Detect which cell encompasses the target text, then output its (x, y) center coordinate. 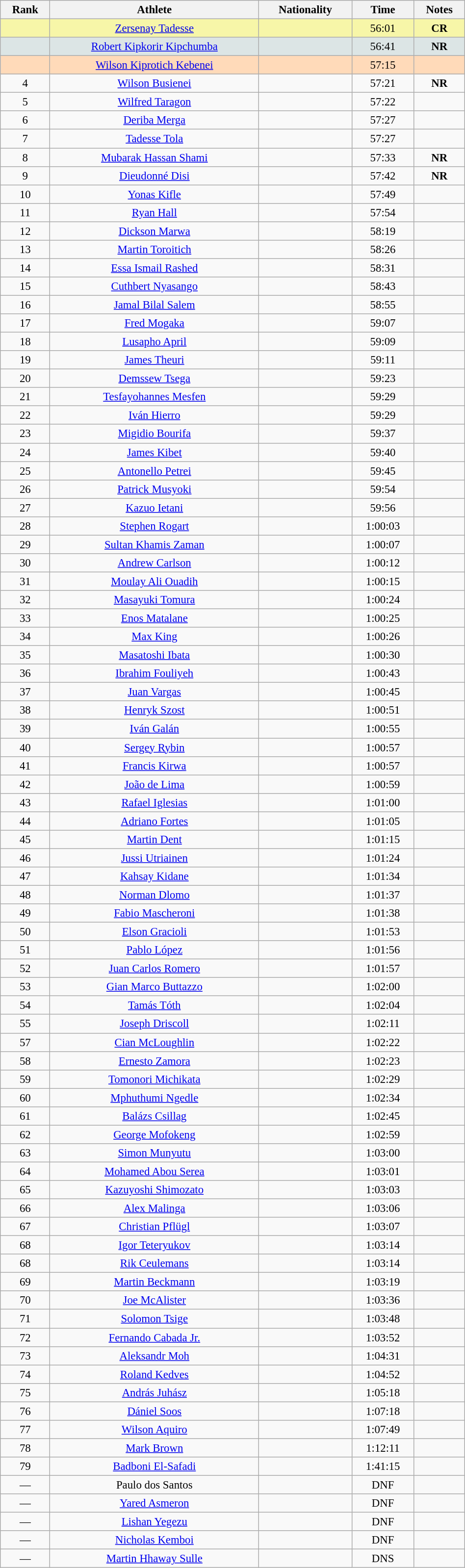
Kazuyoshi Shimozato (155, 1190)
Joseph Driscoll (155, 1024)
Nationality (305, 10)
75 (26, 1392)
33 (26, 618)
Notes (439, 10)
59:45 (383, 471)
17 (26, 323)
57:21 (383, 83)
Martin Toroitich (155, 250)
37 (26, 692)
Paulo dos Santos (155, 1485)
7 (26, 139)
10 (26, 194)
24 (26, 452)
16 (26, 305)
1:03:00 (383, 1153)
8 (26, 157)
20 (26, 379)
1:01:00 (383, 802)
71 (26, 1319)
46 (26, 858)
1:03:07 (383, 1227)
59:07 (383, 323)
Rik Ceulemans (155, 1263)
Badboni El-Safadi (155, 1466)
59:40 (383, 452)
57:33 (383, 157)
1:01:57 (383, 969)
63 (26, 1153)
39 (26, 729)
56:41 (383, 47)
Wilfred Taragon (155, 102)
30 (26, 563)
Balázs Csillag (155, 1116)
59:37 (383, 434)
João de Lima (155, 784)
1:00:25 (383, 618)
1:03:48 (383, 1319)
57:42 (383, 176)
56:01 (383, 28)
András Juhász (155, 1392)
Elson Gracioli (155, 932)
59:56 (383, 508)
1:00:55 (383, 729)
57:54 (383, 212)
59 (26, 1079)
1:03:36 (383, 1300)
1:01:15 (383, 840)
4 (26, 83)
57 (26, 1042)
57:49 (383, 194)
49 (26, 913)
1:07:49 (383, 1430)
1:02:23 (383, 1061)
38 (26, 711)
Robert Kipkorir Kipchumba (155, 47)
53 (26, 987)
Christian Pflügl (155, 1227)
Cian McLoughlin (155, 1042)
1:05:18 (383, 1392)
74 (26, 1374)
Rafael Iglesias (155, 802)
Masatoshi Ibata (155, 655)
6 (26, 120)
Mubarak Hassan Shami (155, 157)
57:22 (383, 102)
25 (26, 471)
Sultan Khamis Zaman (155, 544)
1:04:31 (383, 1356)
Ryan Hall (155, 212)
36 (26, 673)
1:02:34 (383, 1098)
58:31 (383, 268)
Juan Carlos Romero (155, 969)
Norman Dlomo (155, 895)
1:01:38 (383, 913)
23 (26, 434)
1:01:37 (383, 895)
72 (26, 1337)
1:03:19 (383, 1282)
Jamal Bilal Salem (155, 305)
1:07:18 (383, 1411)
59:09 (383, 342)
Athlete (155, 10)
1:03:06 (383, 1208)
Masayuki Tomura (155, 600)
Martin Hhaway Sulle (155, 1559)
19 (26, 360)
67 (26, 1227)
78 (26, 1448)
Enos Matalane (155, 618)
1:00:45 (383, 692)
1:03:01 (383, 1171)
Max King (155, 637)
Yared Asmeron (155, 1503)
58:26 (383, 250)
Joe McAlister (155, 1300)
Nicholas Kemboi (155, 1540)
Cuthbert Nyasango (155, 286)
Tamás Tóth (155, 1005)
1:00:43 (383, 673)
59:11 (383, 360)
66 (26, 1208)
22 (26, 415)
57:15 (383, 65)
77 (26, 1430)
Iván Hierro (155, 415)
Dániel Soos (155, 1411)
59:54 (383, 489)
1:00:07 (383, 544)
1:01:05 (383, 821)
11 (26, 212)
1:02:45 (383, 1116)
Martin Dent (155, 840)
1:02:22 (383, 1042)
29 (26, 544)
26 (26, 489)
1:00:26 (383, 637)
1:02:29 (383, 1079)
48 (26, 895)
62 (26, 1134)
Lusapho April (155, 342)
50 (26, 932)
Sergey Rybin (155, 747)
31 (26, 581)
Tadesse Tola (155, 139)
George Mofokeng (155, 1134)
Martin Beckmann (155, 1282)
Fernando Cabada Jr. (155, 1337)
Jussi Utriainen (155, 858)
Ernesto Zamora (155, 1061)
35 (26, 655)
1:00:03 (383, 526)
Aleksandr Moh (155, 1356)
59:23 (383, 379)
CR (439, 28)
Essa Ismail Rashed (155, 268)
1:01:34 (383, 876)
64 (26, 1171)
Mark Brown (155, 1448)
15 (26, 286)
Lishan Yegezu (155, 1522)
Simon Munyutu (155, 1153)
Antonello Petrei (155, 471)
1:03:52 (383, 1337)
1:01:24 (383, 858)
1:02:04 (383, 1005)
1:00:59 (383, 784)
58 (26, 1061)
58:55 (383, 305)
James Theuri (155, 360)
Tesfayohannes Mesfen (155, 397)
Patrick Musyoki (155, 489)
Yonas Kifle (155, 194)
Demssew Tsega (155, 379)
1:01:53 (383, 932)
32 (26, 600)
Ibrahim Fouliyeh (155, 673)
Igor Teteryukov (155, 1245)
Stephen Rogart (155, 526)
40 (26, 747)
Dickson Marwa (155, 231)
1:00:15 (383, 581)
1:02:59 (383, 1134)
Dieudonné Disi (155, 176)
27 (26, 508)
5 (26, 102)
13 (26, 250)
34 (26, 637)
9 (26, 176)
21 (26, 397)
Francis Kirwa (155, 766)
12 (26, 231)
Moulay Ali Ouadih (155, 581)
Zersenay Tadesse (155, 28)
Wilson Aquiro (155, 1430)
Migidio Bourifa (155, 434)
Rank (26, 10)
51 (26, 950)
41 (26, 766)
1:03:03 (383, 1190)
Gian Marco Buttazzo (155, 987)
Mphuthumi Ngedle (155, 1098)
Juan Vargas (155, 692)
1:00:30 (383, 655)
Wilson Busienei (155, 83)
Kahsay Kidane (155, 876)
58:43 (383, 286)
61 (26, 1116)
1:00:51 (383, 711)
1:41:15 (383, 1466)
Iván Galán (155, 729)
Pablo López (155, 950)
60 (26, 1098)
52 (26, 969)
54 (26, 1005)
Deriba Merga (155, 120)
1:00:24 (383, 600)
Fabio Mascheroni (155, 913)
Alex Malinga (155, 1208)
Andrew Carlson (155, 563)
70 (26, 1300)
42 (26, 784)
44 (26, 821)
14 (26, 268)
Adriano Fortes (155, 821)
Mohamed Abou Serea (155, 1171)
47 (26, 876)
76 (26, 1411)
65 (26, 1190)
Kazuo Ietani (155, 508)
18 (26, 342)
28 (26, 526)
79 (26, 1466)
1:01:56 (383, 950)
1:00:12 (383, 563)
73 (26, 1356)
Wilson Kiprotich Kebenei (155, 65)
58:19 (383, 231)
55 (26, 1024)
69 (26, 1282)
1:02:00 (383, 987)
1:04:52 (383, 1374)
Tomonori Michikata (155, 1079)
45 (26, 840)
DNS (383, 1559)
Fred Mogaka (155, 323)
Time (383, 10)
Roland Kedves (155, 1374)
43 (26, 802)
1:02:11 (383, 1024)
Henryk Szost (155, 711)
Solomon Tsige (155, 1319)
James Kibet (155, 452)
1:12:11 (383, 1448)
